Extract the (X, Y) coordinate from the center of the cell holding the provided text.  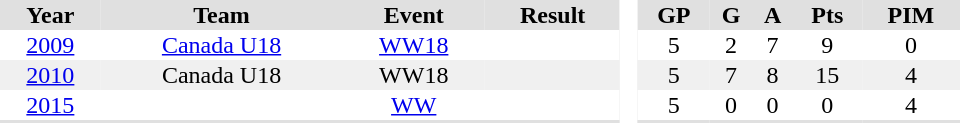
Result (552, 15)
15 (828, 75)
8 (773, 75)
WW (414, 105)
2015 (50, 105)
2009 (50, 45)
PIM (911, 15)
9 (828, 45)
GP (674, 15)
Team (222, 15)
Pts (828, 15)
2 (732, 45)
Event (414, 15)
G (732, 15)
Year (50, 15)
A (773, 15)
2010 (50, 75)
